Capture the cell that displays the provided text and extract its (x, y) central coordinate. 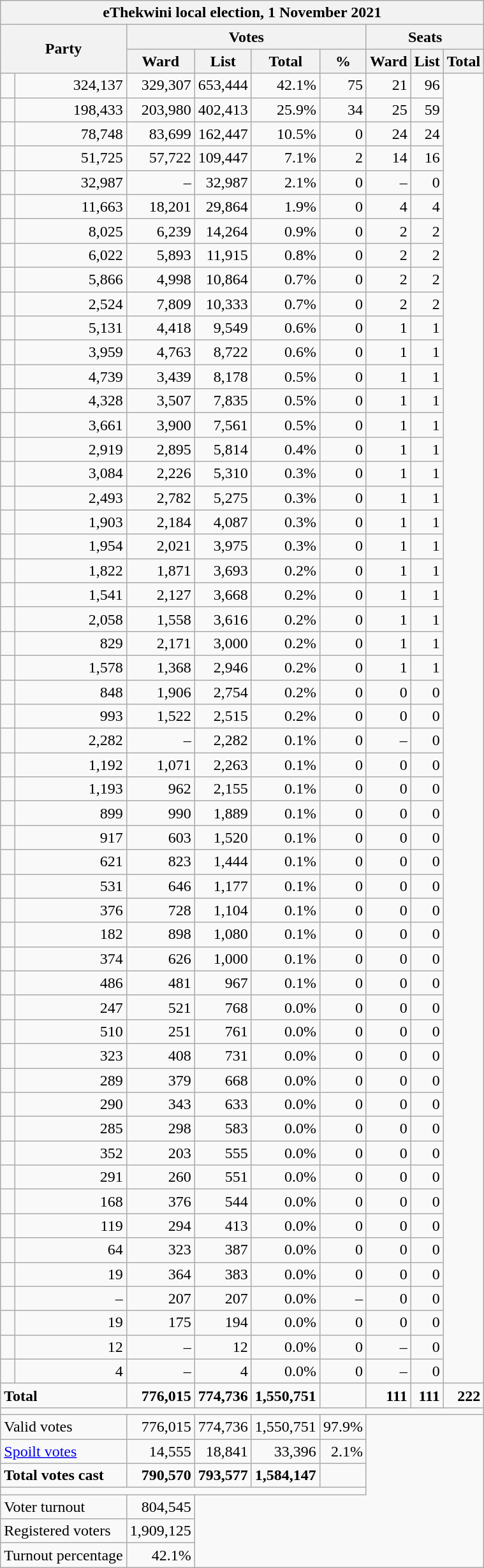
8,722 (223, 352)
2,171 (161, 643)
917 (70, 838)
413 (223, 1226)
1,558 (161, 619)
1,954 (70, 546)
383 (223, 1274)
11,915 (223, 255)
2,493 (70, 498)
1,822 (70, 570)
3,975 (223, 546)
1,578 (70, 667)
1,080 (223, 934)
768 (223, 1007)
329,307 (161, 85)
5,131 (70, 328)
3,507 (161, 401)
646 (161, 886)
2,754 (223, 692)
4,998 (161, 279)
3,693 (223, 570)
285 (70, 1129)
364 (161, 1274)
2,946 (223, 667)
1,368 (161, 667)
1,889 (223, 813)
3,439 (161, 377)
3,616 (223, 619)
3,000 (223, 643)
8,025 (70, 231)
653,444 (223, 85)
Registered voters (64, 1531)
162,447 (223, 134)
294 (161, 1226)
2,021 (161, 546)
1,444 (223, 862)
51,725 (70, 158)
203 (161, 1153)
1,193 (70, 789)
2,226 (161, 474)
555 (223, 1153)
260 (161, 1177)
222 (464, 1395)
1,541 (70, 595)
352 (70, 1153)
4,087 (223, 522)
14 (388, 158)
899 (70, 813)
97.9% (343, 1426)
2,782 (161, 498)
194 (223, 1323)
2,155 (223, 789)
Spoilt votes (64, 1451)
5,310 (223, 474)
Seats (425, 37)
7,835 (223, 401)
544 (223, 1201)
728 (161, 910)
962 (161, 789)
Party (64, 49)
29,864 (223, 207)
Votes (246, 37)
387 (223, 1250)
6,022 (70, 255)
182 (70, 934)
2,895 (161, 449)
5,893 (161, 255)
1,903 (70, 522)
790,570 (161, 1476)
1,192 (70, 765)
289 (70, 1080)
3,959 (70, 352)
2,919 (70, 449)
848 (70, 692)
967 (223, 983)
8,178 (223, 377)
510 (70, 1031)
25.9% (286, 110)
3,900 (161, 425)
14,264 (223, 231)
21 (388, 85)
829 (70, 643)
1,177 (223, 886)
4,418 (161, 328)
993 (70, 716)
1,871 (161, 570)
198,433 (70, 110)
3,668 (223, 595)
Valid votes (64, 1426)
109,447 (223, 158)
621 (70, 862)
168 (70, 1201)
7.1% (286, 158)
1,000 (223, 959)
10,333 (223, 304)
4,328 (70, 401)
1,906 (161, 692)
4,739 (70, 377)
5,866 (70, 279)
175 (161, 1323)
7,809 (161, 304)
0.4% (286, 449)
64 (70, 1250)
668 (223, 1080)
343 (161, 1105)
119 (70, 1226)
298 (161, 1129)
% (343, 61)
9,549 (223, 328)
57,722 (161, 158)
521 (161, 1007)
374 (70, 959)
34 (343, 110)
324,137 (70, 85)
531 (70, 886)
2,184 (161, 522)
33,396 (286, 1451)
3,084 (70, 474)
5,814 (223, 449)
731 (223, 1056)
1,522 (161, 716)
18,841 (223, 1451)
203,980 (161, 110)
eThekwini local election, 1 November 2021 (242, 13)
59 (427, 110)
603 (161, 838)
291 (70, 1177)
0.9% (286, 231)
1,584,147 (286, 1476)
5,275 (223, 498)
0.8% (286, 255)
18,201 (161, 207)
2,515 (223, 716)
Total votes cast (64, 1476)
7,561 (223, 425)
823 (161, 862)
898 (161, 934)
16 (427, 158)
2,524 (70, 304)
3,661 (70, 425)
2,127 (161, 595)
Turnout percentage (64, 1555)
78,748 (70, 134)
1,520 (223, 838)
75 (343, 85)
10.5% (286, 134)
6,239 (161, 231)
793,577 (223, 1476)
290 (70, 1105)
1,071 (161, 765)
633 (223, 1105)
251 (161, 1031)
1,104 (223, 910)
1,909,125 (161, 1531)
626 (161, 959)
2,058 (70, 619)
408 (161, 1056)
481 (161, 983)
990 (161, 813)
247 (70, 1007)
486 (70, 983)
761 (223, 1031)
1.9% (286, 207)
402,413 (223, 110)
379 (161, 1080)
583 (223, 1129)
11,663 (70, 207)
83,699 (161, 134)
2,263 (223, 765)
96 (427, 85)
14,555 (161, 1451)
Voter turnout (64, 1507)
4,763 (161, 352)
551 (223, 1177)
804,545 (161, 1507)
10,864 (223, 279)
25 (388, 110)
